Output the [X, Y] coordinate of the center of the cell containing the given text.  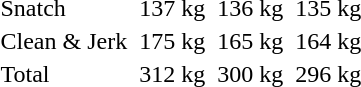
165 kg [250, 41]
175 kg [172, 41]
